Pinpoint the cell where the given text exists, returning its (X, Y) midpoint coordinate. 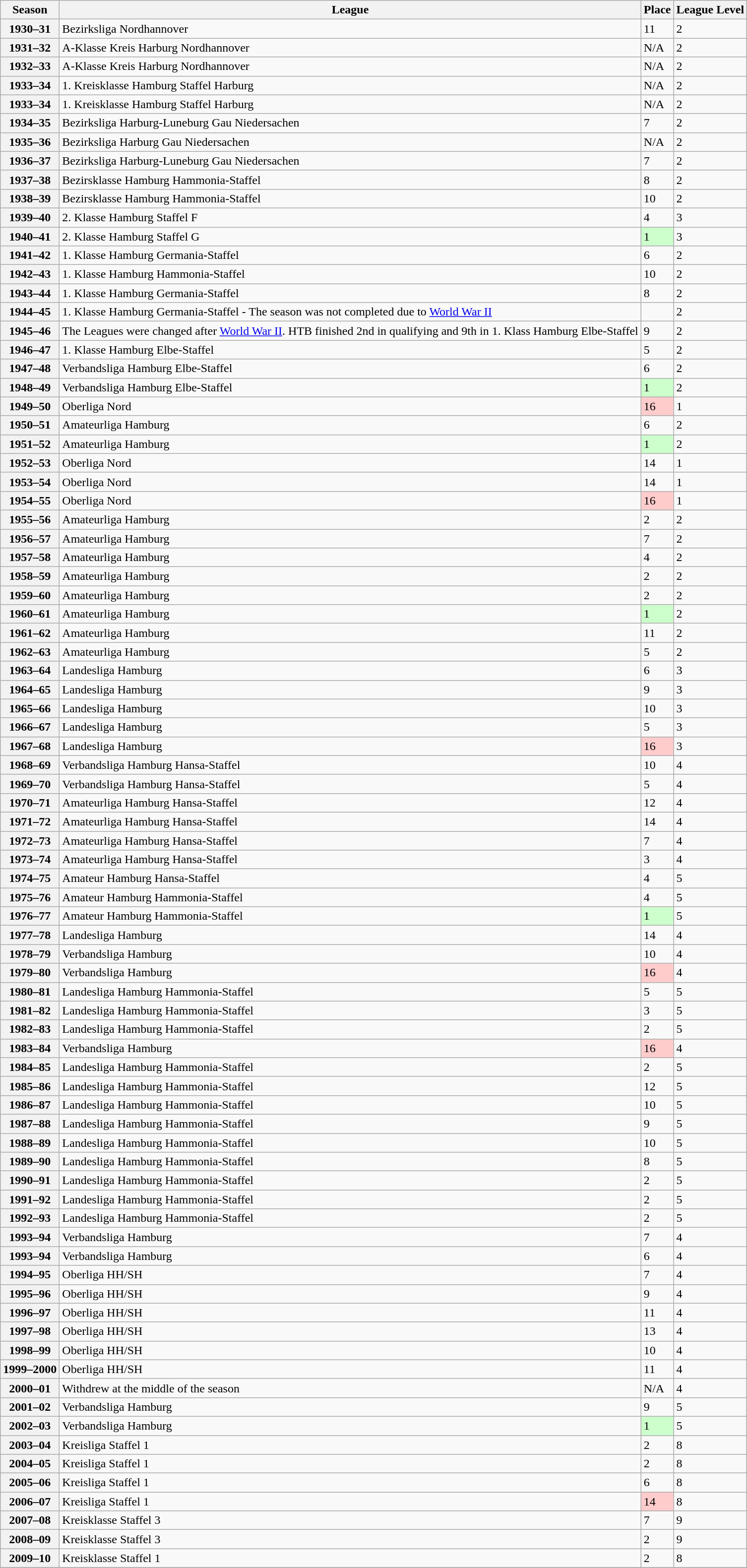
1940–41 (30, 237)
1958–59 (30, 576)
League Level (710, 10)
2000–01 (30, 1388)
1959–60 (30, 595)
1. Klasse Hamburg Germania-Staffel - The season was not completed due to World War II (350, 312)
1930–31 (30, 29)
2007–08 (30, 1520)
1995–96 (30, 1294)
1941–42 (30, 255)
1. Klasse Hamburg Elbe-Staffel (350, 350)
2002–03 (30, 1426)
1965–66 (30, 708)
1966–67 (30, 727)
1936–37 (30, 161)
1976–77 (30, 916)
Place (657, 10)
1931–32 (30, 48)
Kreisklasse Staffel 1 (350, 1558)
1970–71 (30, 803)
1963–64 (30, 671)
13 (657, 1331)
1954–55 (30, 501)
1998–99 (30, 1350)
2008–09 (30, 1539)
2. Klasse Hamburg Staffel F (350, 217)
1980–81 (30, 992)
1946–47 (30, 350)
1996–97 (30, 1313)
2009–10 (30, 1558)
2006–07 (30, 1502)
1977–78 (30, 935)
1952–53 (30, 463)
Season (30, 10)
1982–83 (30, 1029)
1960–61 (30, 614)
1971–72 (30, 821)
1992–93 (30, 1218)
1938–39 (30, 198)
1939–40 (30, 217)
1955–56 (30, 519)
1935–36 (30, 142)
1962–63 (30, 652)
Bezirksliga Nordhannover (350, 29)
1969–70 (30, 784)
1981–82 (30, 1010)
1934–35 (30, 123)
1973–74 (30, 860)
1991–92 (30, 1199)
1. Klasse Hamburg Hammonia-Staffel (350, 274)
League (350, 10)
1986–87 (30, 1105)
1945–46 (30, 331)
2003–04 (30, 1445)
1994–95 (30, 1275)
1947–48 (30, 369)
1979–80 (30, 973)
2. Klasse Hamburg Staffel G (350, 237)
1967–68 (30, 746)
1951–52 (30, 444)
1937–38 (30, 180)
1932–33 (30, 66)
1950–51 (30, 425)
1964–65 (30, 690)
1974–75 (30, 878)
1990–91 (30, 1181)
1944–45 (30, 312)
Amateur Hamburg Hansa-Staffel (350, 878)
1968–69 (30, 765)
1948–49 (30, 387)
1985–86 (30, 1086)
The Leagues were changed after World War II. HTB finished 2nd in qualifying and 9th in 1. Klass Hamburg Elbe-Staffel (350, 331)
2004–05 (30, 1464)
1953–54 (30, 482)
2005–06 (30, 1483)
1978–79 (30, 954)
Bezirksliga Harburg Gau Niedersachen (350, 142)
1975–76 (30, 897)
1957–58 (30, 558)
1961–62 (30, 633)
1943–44 (30, 293)
1983–84 (30, 1048)
1949–50 (30, 406)
1984–85 (30, 1067)
1942–43 (30, 274)
2001–02 (30, 1407)
Withdrew at the middle of the season (350, 1388)
1987–88 (30, 1124)
1988–89 (30, 1142)
1999–2000 (30, 1369)
1989–90 (30, 1162)
1997–98 (30, 1331)
1972–73 (30, 841)
1956–57 (30, 538)
